Determine the [x, y] coordinate at the center of the cell enclosing the given text.  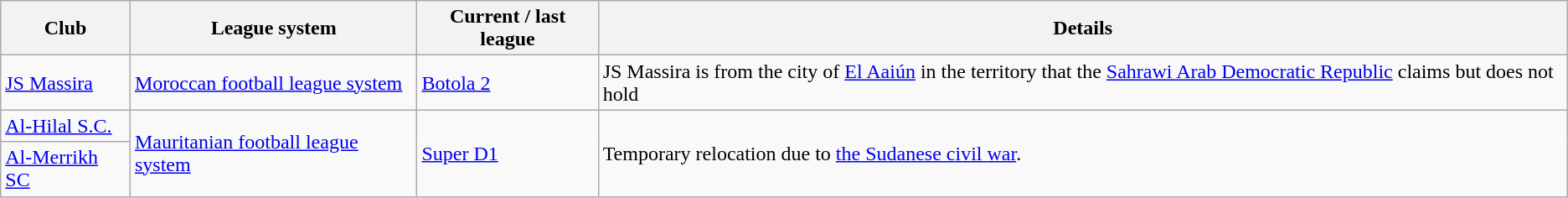
Botola 2 [508, 82]
Al-Hilal S.C. [65, 126]
Super D1 [508, 153]
Current / last league [508, 29]
JS Massira [65, 82]
JS Massira is from the city of El Aaiún in the territory that the Sahrawi Arab Democratic Republic claims but does not hold [1082, 82]
League system [273, 29]
Al-Merrikh SC [65, 169]
Moroccan football league system [273, 82]
Mauritanian football league system [273, 153]
Club [65, 29]
Temporary relocation due to the Sudanese civil war. [1082, 153]
Details [1082, 29]
